Extract the (X, Y) coordinate from the center of the cell holding the provided text.  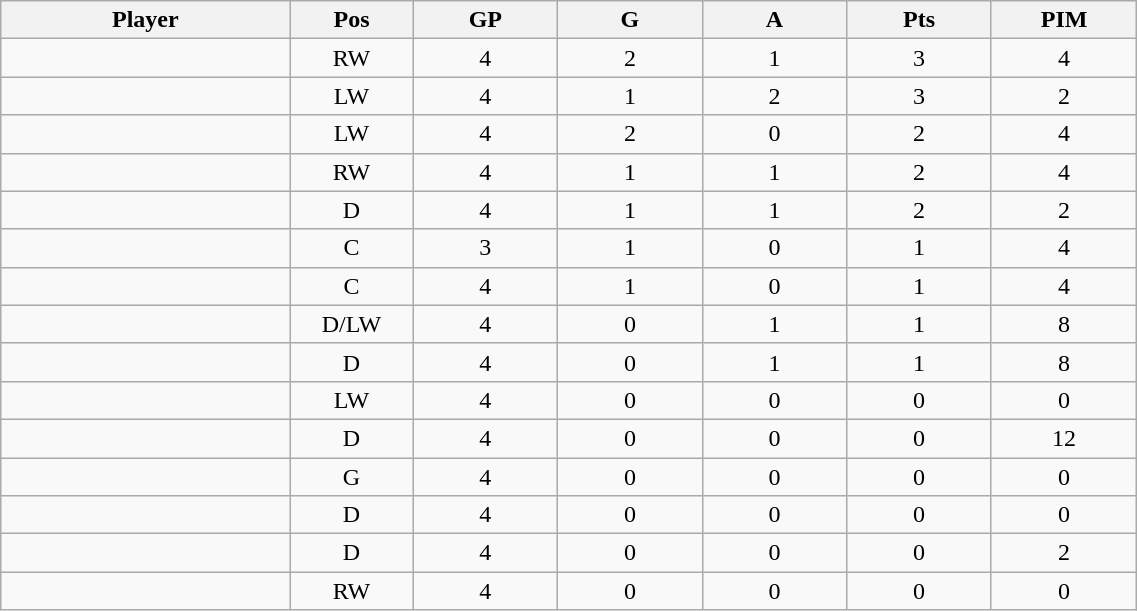
PIM (1064, 20)
12 (1064, 438)
Player (146, 20)
GP (486, 20)
Pts (920, 20)
A (774, 20)
Pos (352, 20)
D/LW (352, 324)
